For the text-containing cell, return its midpoint in (x, y) coordinate format. 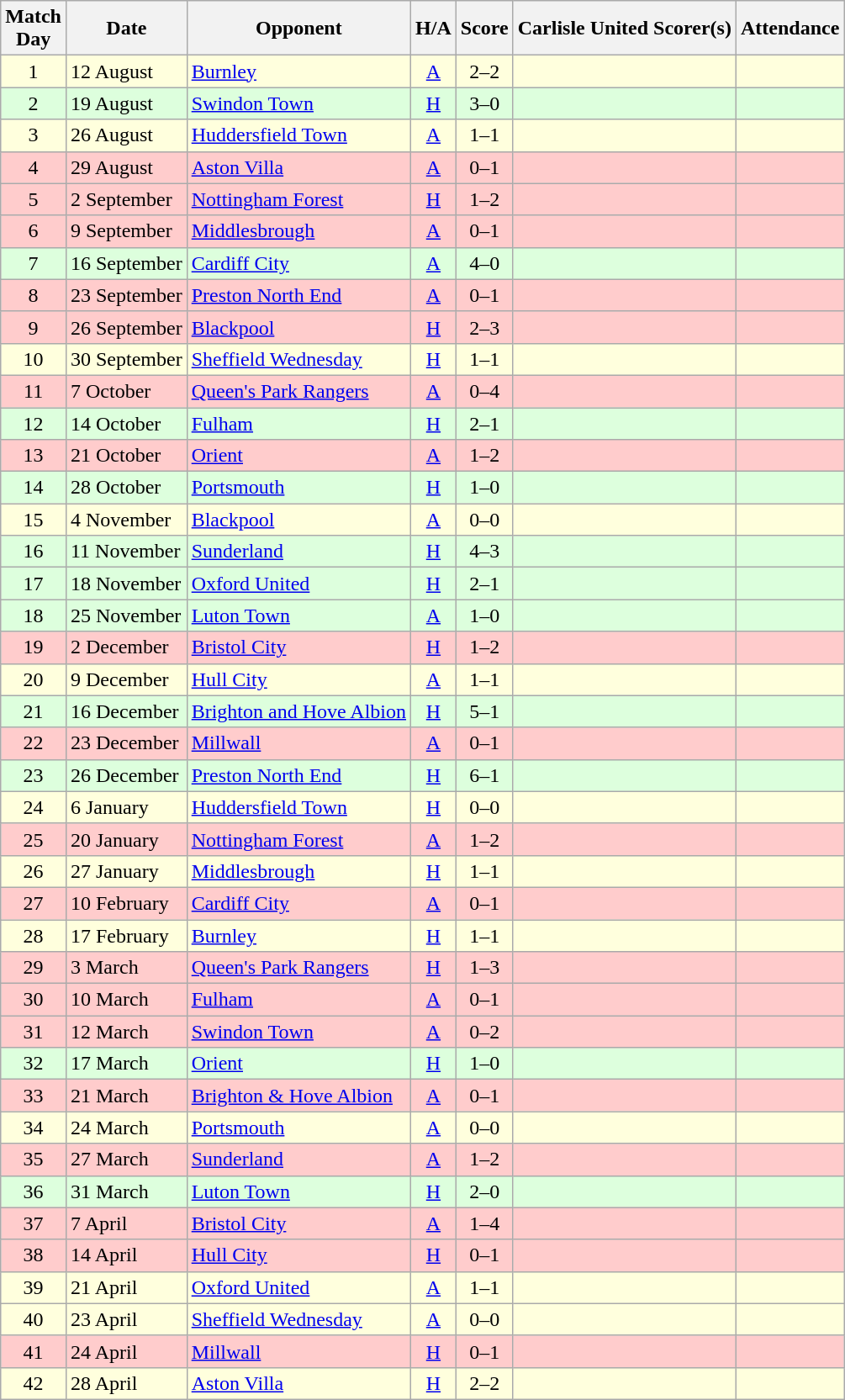
27 January (126, 871)
10 February (126, 903)
30 September (126, 359)
10 (34, 359)
24 March (126, 1128)
35 (34, 1160)
3 (34, 135)
42 (34, 1383)
Attendance (790, 29)
4–0 (484, 263)
7 October (126, 391)
5–1 (484, 711)
28 (34, 936)
16 September (126, 263)
3–0 (484, 103)
1–4 (484, 1223)
2 December (126, 647)
38 (34, 1255)
20 January (126, 839)
1 (34, 71)
9 (34, 327)
3 March (126, 968)
23 December (126, 743)
30 (34, 1000)
4 (34, 167)
2–0 (484, 1191)
10 March (126, 1000)
20 (34, 679)
23 April (126, 1319)
31 March (126, 1191)
40 (34, 1319)
28 April (126, 1383)
19 (34, 647)
17 March (126, 1064)
6 January (126, 807)
26 December (126, 775)
36 (34, 1191)
13 (34, 456)
31 (34, 1032)
37 (34, 1223)
16 (34, 552)
25 November (126, 615)
9 September (126, 231)
17 (34, 584)
2 September (126, 199)
26 (34, 871)
11 November (126, 552)
14 April (126, 1255)
24 April (126, 1351)
14 October (126, 423)
17 February (126, 936)
19 August (126, 103)
29 (34, 968)
23 (34, 775)
27 March (126, 1160)
7 (34, 263)
18 November (126, 584)
39 (34, 1287)
1–3 (484, 968)
4 November (126, 520)
Brighton & Hove Albion (298, 1096)
14 (34, 488)
26 August (126, 135)
Carlisle United Scorer(s) (624, 29)
28 October (126, 488)
15 (34, 520)
4–3 (484, 552)
9 December (126, 679)
2–3 (484, 327)
Date (126, 29)
12 March (126, 1032)
7 April (126, 1223)
26 September (126, 327)
5 (34, 199)
Score (484, 29)
6–1 (484, 775)
23 September (126, 295)
Brighton and Hove Albion (298, 711)
24 (34, 807)
18 (34, 615)
41 (34, 1351)
Match Day (34, 29)
Opponent (298, 29)
12 August (126, 71)
21 March (126, 1096)
0–4 (484, 391)
25 (34, 839)
34 (34, 1128)
12 (34, 423)
32 (34, 1064)
0–2 (484, 1032)
33 (34, 1096)
16 December (126, 711)
21 (34, 711)
22 (34, 743)
8 (34, 295)
11 (34, 391)
21 April (126, 1287)
2 (34, 103)
6 (34, 231)
29 August (126, 167)
H/A (434, 29)
21 October (126, 456)
27 (34, 903)
